Pinpoint the cell where the given text exists, returning its (X, Y) midpoint coordinate. 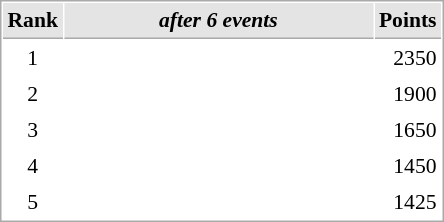
4 (32, 165)
5 (32, 201)
1450 (408, 165)
1650 (408, 129)
after 6 events (218, 21)
2 (32, 93)
3 (32, 129)
1425 (408, 201)
Rank (32, 21)
Points (408, 21)
1900 (408, 93)
1 (32, 57)
2350 (408, 57)
